Output the (X, Y) coordinate of the center of the cell containing the given text.  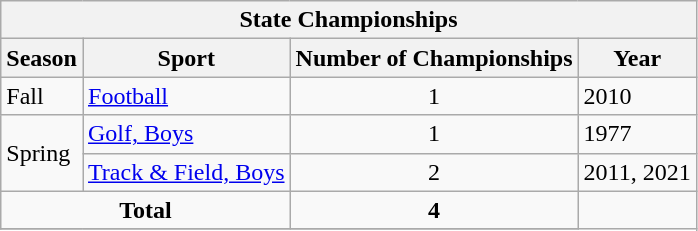
Football (186, 96)
2 (434, 172)
State Championships (348, 20)
4 (434, 210)
2011, 2021 (637, 172)
Track & Field, Boys (186, 172)
Number of Championships (434, 58)
Year (637, 58)
Season (42, 58)
Total (146, 210)
2010 (637, 96)
Sport (186, 58)
1977 (637, 134)
Golf, Boys (186, 134)
Spring (42, 153)
Fall (42, 96)
